Search for the cell housing the specified text and yield its (x, y) center coordinate. 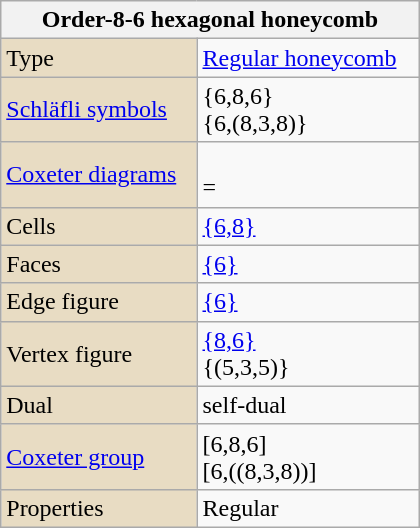
{6,8} (308, 226)
= (308, 174)
Regular (308, 508)
Schläfli symbols (99, 110)
Coxeter diagrams (99, 174)
Dual (99, 405)
{8,6} {(5,3,5)} (308, 354)
Properties (99, 508)
Cells (99, 226)
Order-8-6 hexagonal honeycomb (210, 20)
Type (99, 58)
{6,8,6}{6,(8,3,8)} (308, 110)
Faces (99, 264)
Vertex figure (99, 354)
Edge figure (99, 302)
Regular honeycomb (308, 58)
self-dual (308, 405)
[6,8,6][6,((8,3,8))] (308, 456)
Coxeter group (99, 456)
